Locate the cell with the specified text and output its (X, Y) center coordinate. 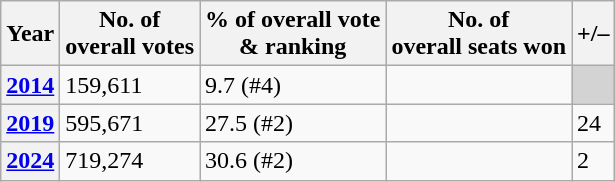
719,274 (130, 161)
No. ofoverall votes (130, 34)
Year (30, 34)
27.5 (#2) (293, 123)
No. ofoverall seats won (479, 34)
30.6 (#2) (293, 161)
9.7 (#4) (293, 85)
2024 (30, 161)
24 (594, 123)
595,671 (130, 123)
159,611 (130, 85)
2 (594, 161)
2019 (30, 123)
2014 (30, 85)
% of overall vote & ranking (293, 34)
+/– (594, 34)
